Detect which cell encompasses the target text, then output its (X, Y) center coordinate. 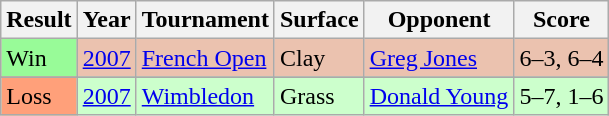
5–7, 1–6 (562, 96)
Greg Jones (439, 58)
Donald Young (439, 96)
Score (562, 20)
Surface (319, 20)
Opponent (439, 20)
Loss (39, 96)
Result (39, 20)
Wimbledon (205, 96)
6–3, 6–4 (562, 58)
Grass (319, 96)
Clay (319, 58)
French Open (205, 58)
Tournament (205, 20)
Win (39, 58)
Year (106, 20)
